Find where the given text appears and provide that cell's center as (X, Y) coordinate. 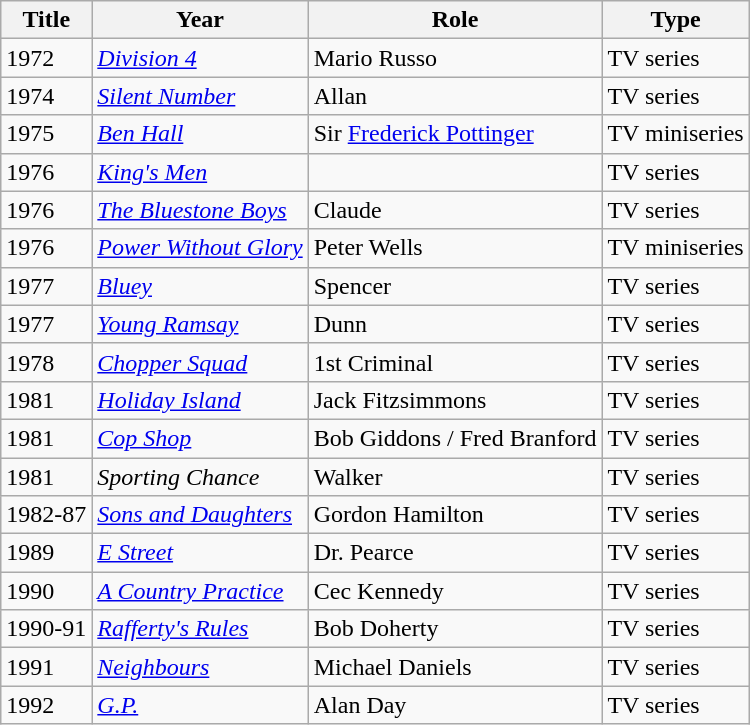
Ben Hall (200, 134)
Bob Giddons / Fred Branford (455, 438)
Sir Frederick Pottinger (455, 134)
Bluey (200, 286)
G.P. (200, 705)
1974 (46, 96)
Year (200, 20)
E Street (200, 553)
Bob Doherty (455, 629)
Cec Kennedy (455, 591)
The Bluestone Boys (200, 210)
Dr. Pearce (455, 553)
1990 (46, 591)
Power Without Glory (200, 248)
Neighbours (200, 667)
Cop Shop (200, 438)
Claude (455, 210)
Allan (455, 96)
Michael Daniels (455, 667)
1972 (46, 58)
Holiday Island (200, 400)
1991 (46, 667)
Dunn (455, 324)
Title (46, 20)
1st Criminal (455, 362)
Spencer (455, 286)
Alan Day (455, 705)
1992 (46, 705)
Type (676, 20)
Rafferty's Rules (200, 629)
Role (455, 20)
Walker (455, 477)
1989 (46, 553)
1990-91 (46, 629)
Chopper Squad (200, 362)
1982-87 (46, 515)
Gordon Hamilton (455, 515)
1975 (46, 134)
Silent Number (200, 96)
Jack Fitzsimmons (455, 400)
1978 (46, 362)
Sporting Chance (200, 477)
A Country Practice (200, 591)
Young Ramsay (200, 324)
Mario Russo (455, 58)
Sons and Daughters (200, 515)
Division 4 (200, 58)
King's Men (200, 172)
Peter Wells (455, 248)
